Provide the [x, y] coordinate of the cell's center where the given text is located.  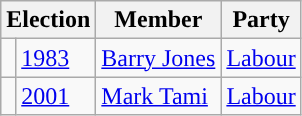
Party [261, 20]
Barry Jones [158, 58]
Election [48, 20]
2001 [56, 96]
Mark Tami [158, 96]
Member [158, 20]
1983 [56, 58]
